Identify which cell holds the provided text, then report its [X, Y] central coordinate. 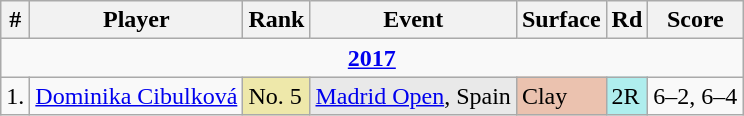
Dominika Cibulková [136, 96]
Event [413, 20]
2017 [372, 58]
Surface [561, 20]
Clay [561, 96]
2R [627, 96]
Madrid Open, Spain [413, 96]
Rank [276, 20]
Rd [627, 20]
Score [696, 20]
# [16, 20]
Player [136, 20]
6–2, 6–4 [696, 96]
No. 5 [276, 96]
1. [16, 96]
